Pinpoint the cell where the given text exists, returning its [X, Y] midpoint coordinate. 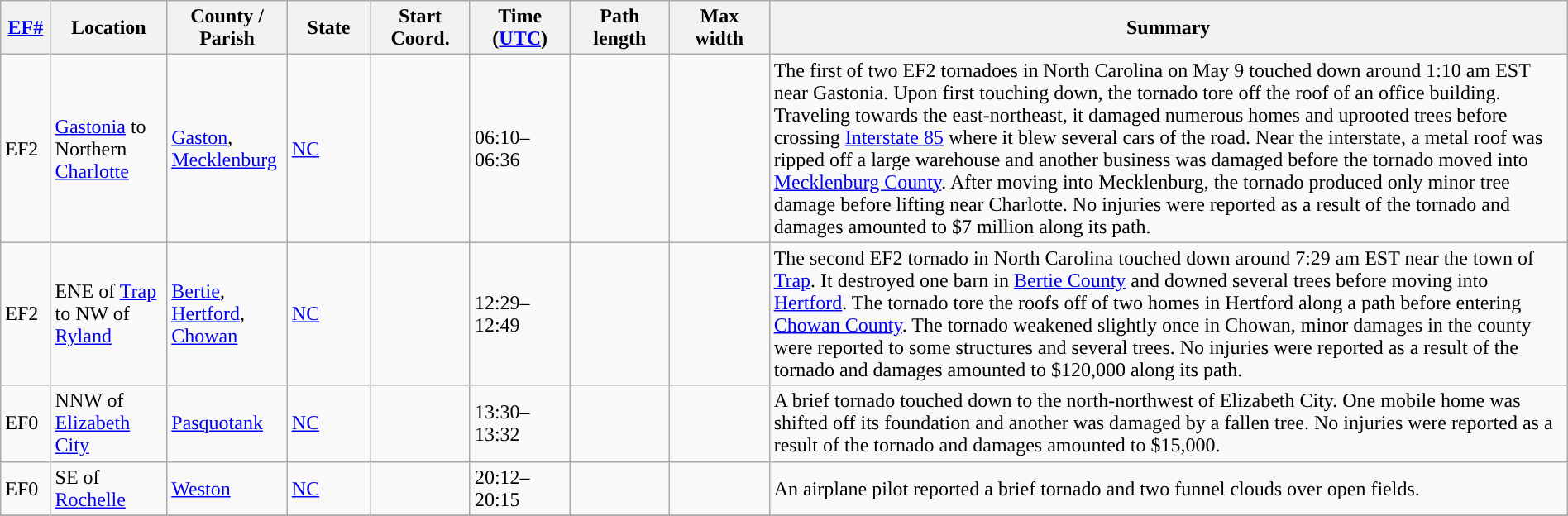
Start Coord. [420, 28]
Location [109, 28]
SE of Rochelle [109, 488]
EF# [26, 28]
Time (UTC) [519, 28]
Max width [719, 28]
ENE of Trap to NW of Ryland [109, 314]
Gastonia to Northern Charlotte [109, 149]
13:30–13:32 [519, 423]
12:29–12:49 [519, 314]
06:10–06:36 [519, 149]
Path length [620, 28]
Gaston, Mecklenburg [227, 149]
County / Parish [227, 28]
20:12–20:15 [519, 488]
State [328, 28]
Weston [227, 488]
Pasquotank [227, 423]
Summary [1168, 28]
Bertie, Hertford, Chowan [227, 314]
An airplane pilot reported a brief tornado and two funnel clouds over open fields. [1168, 488]
NNW of Elizabeth City [109, 423]
